Scan for the cell matching the given text and deliver its [x, y] coordinate at center. 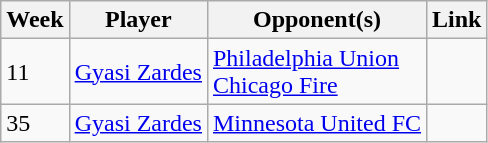
Minnesota United FC [316, 123]
Opponent(s) [316, 20]
Link [457, 20]
Week [35, 20]
11 [35, 72]
35 [35, 123]
Philadelphia UnionChicago Fire [316, 72]
Player [138, 20]
